Determine the [X, Y] coordinate at the center of the cell enclosing the given text.  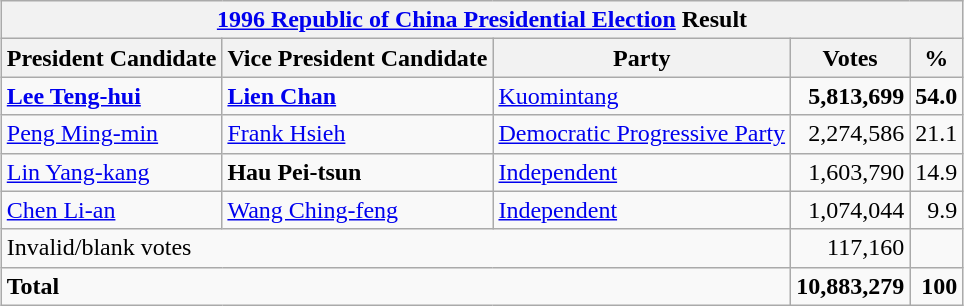
117,160 [850, 248]
54.0 [936, 96]
President Candidate [112, 58]
10,883,279 [850, 286]
Party [642, 58]
Wang Ching-feng [358, 210]
Lee Teng-hui [112, 96]
Democratic Progressive Party [642, 134]
Lien Chan [358, 96]
Peng Ming-min [112, 134]
Lin Yang-kang [112, 172]
Total [396, 286]
21.1 [936, 134]
1996 Republic of China Presidential Election Result [482, 20]
Invalid/blank votes [396, 248]
9.9 [936, 210]
1,074,044 [850, 210]
Vice President Candidate [358, 58]
2,274,586 [850, 134]
100 [936, 286]
Kuomintang [642, 96]
Chen Li-an [112, 210]
5,813,699 [850, 96]
% [936, 58]
Frank Hsieh [358, 134]
Votes [850, 58]
1,603,790 [850, 172]
14.9 [936, 172]
Hau Pei-tsun [358, 172]
